Scan for the cell matching the given text and deliver its [x, y] coordinate at center. 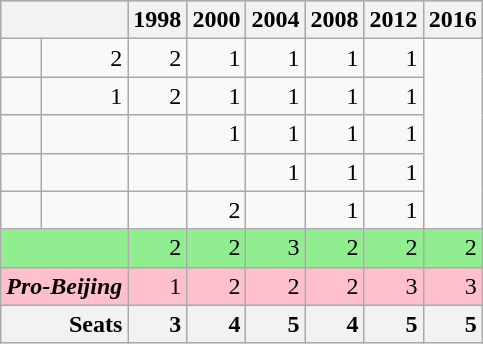
2004 [276, 20]
2008 [334, 20]
Pro-Beijing [64, 286]
2012 [394, 20]
2000 [216, 20]
2016 [452, 20]
Seats [64, 324]
1998 [158, 20]
